Identify which cell holds the provided text, then report its (X, Y) central coordinate. 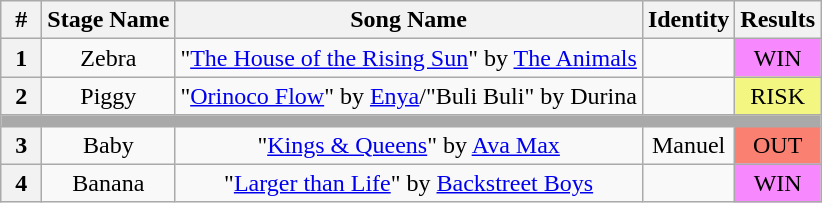
2 (22, 96)
Stage Name (108, 20)
OUT (778, 145)
Banana (108, 183)
# (22, 20)
Song Name (409, 20)
Results (778, 20)
"The House of the Rising Sun" by The Animals (409, 58)
RISK (778, 96)
Manuel (688, 145)
Baby (108, 145)
1 (22, 58)
"Kings & Queens" by Ava Max (409, 145)
4 (22, 183)
Identity (688, 20)
3 (22, 145)
"Larger than Life" by Backstreet Boys (409, 183)
Zebra (108, 58)
"Orinoco Flow" by Enya/"Buli Buli" by Durina (409, 96)
Piggy (108, 96)
